Return the [X, Y] coordinate for the center point of the cell that contains the specified text.  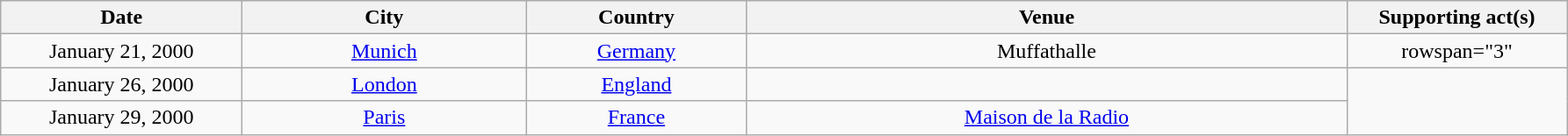
Venue [1047, 18]
Maison de la Radio [1047, 118]
London [385, 84]
Paris [385, 118]
France [636, 118]
England [636, 84]
City [385, 18]
rowspan="3" [1456, 51]
January 26, 2000 [121, 84]
January 29, 2000 [121, 118]
Muffathalle [1047, 51]
Germany [636, 51]
Munich [385, 51]
January 21, 2000 [121, 51]
Date [121, 18]
Supporting act(s) [1456, 18]
Country [636, 18]
